Capture the cell that displays the provided text and extract its (X, Y) central coordinate. 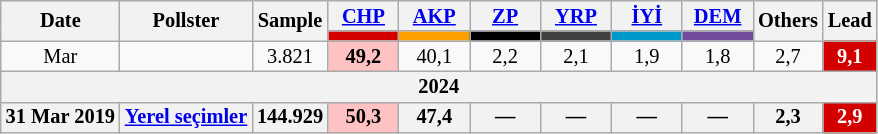
Pollster (186, 20)
3.821 (290, 56)
40,1 (434, 56)
CHP (364, 16)
2,3 (788, 118)
9,1 (850, 56)
2,1 (576, 56)
Sample (290, 20)
DEM (718, 16)
2,7 (788, 56)
Date (60, 20)
2,9 (850, 118)
2,2 (506, 56)
İYİ (646, 16)
Lead (850, 20)
AKP (434, 16)
144.929 (290, 118)
50,3 (364, 118)
2024 (439, 86)
YRP (576, 16)
49,2 (364, 56)
Others (788, 20)
1,8 (718, 56)
Mar (60, 56)
47,4 (434, 118)
ZP (506, 16)
31 Mar 2019 (60, 118)
Yerel seçimler (186, 118)
1,9 (646, 56)
